Determine the [x, y] coordinate at the center of the cell enclosing the given text.  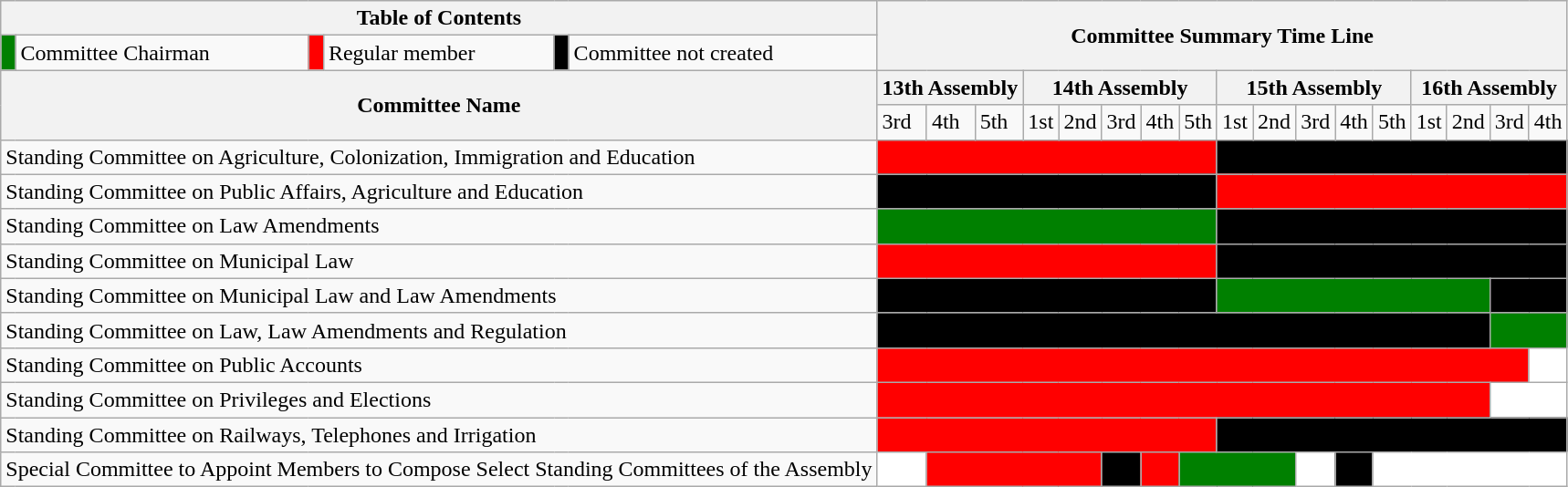
13th Assembly [950, 88]
Standing Committee on Municipal Law and Law Amendments [439, 295]
Committee Chairman [162, 53]
16th Assembly [1490, 88]
Standing Committee on Law Amendments [439, 226]
Regular member [438, 53]
14th Assembly [1121, 88]
Special Committee to Appoint Members to Compose Select Standing Committees of the Assembly [439, 470]
15th Assembly [1314, 88]
Standing Committee on Public Accounts [439, 365]
Standing Committee on Public Affairs, Agriculture and Education [439, 192]
Standing Committee on Privileges and Elections [439, 399]
Table of Contents [439, 18]
Standing Committee on Agriculture, Colonization, Immigration and Education [439, 157]
Committee Summary Time Line [1222, 36]
Committee Name [439, 105]
Standing Committee on Law, Law Amendments and Regulation [439, 330]
Standing Committee on Railways, Telephones and Irrigation [439, 435]
Standing Committee on Municipal Law [439, 261]
Committee not created [723, 53]
